Extract the (X, Y) coordinate from the center of the cell holding the provided text.  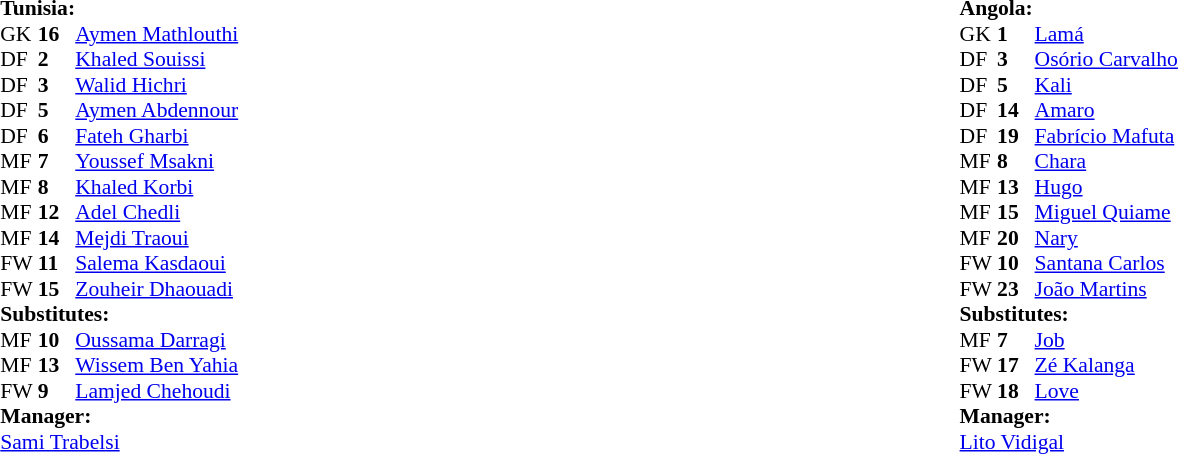
Aymen Mathlouthi (156, 34)
Kali (1106, 85)
Mejdi Traoui (156, 238)
18 (1016, 391)
12 (57, 213)
João Martins (1106, 289)
Santana Carlos (1106, 263)
Lamjed Chehoudi (156, 391)
11 (57, 263)
6 (57, 136)
Fabrício Mafuta (1106, 136)
17 (1016, 365)
1 (1016, 34)
2 (57, 59)
19 (1016, 136)
Fateh Gharbi (156, 136)
Love (1106, 391)
Osório Carvalho (1106, 59)
Wissem Ben Yahia (156, 365)
Oussama Darragi (156, 340)
Zé Kalanga (1106, 365)
Lamá (1106, 34)
16 (57, 34)
Aymen Abdennour (156, 111)
Salema Kasdaoui (156, 263)
9 (57, 391)
Job (1106, 340)
Amaro (1106, 111)
Zouheir Dhaouadi (156, 289)
Miguel Quiame (1106, 213)
Khaled Souissi (156, 59)
Hugo (1106, 187)
Adel Chedli (156, 213)
Chara (1106, 161)
Walid Hichri (156, 85)
23 (1016, 289)
20 (1016, 238)
Youssef Msakni (156, 161)
Khaled Korbi (156, 187)
Nary (1106, 238)
